Capture the cell that displays the provided text and extract its [x, y] central coordinate. 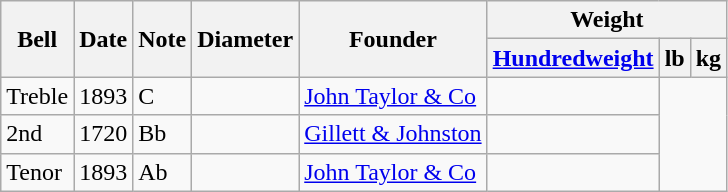
Bell [38, 39]
2nd [38, 134]
Hundredweight [573, 58]
lb [674, 58]
Gillett & Johnston [393, 134]
Date [104, 39]
Ab [162, 172]
1720 [104, 134]
Founder [393, 39]
Diameter [246, 39]
Treble [38, 96]
kg [708, 58]
Bb [162, 134]
Weight [606, 20]
Note [162, 39]
Tenor [38, 172]
C [162, 96]
